Identify which cell holds the provided text, then report its [X, Y] central coordinate. 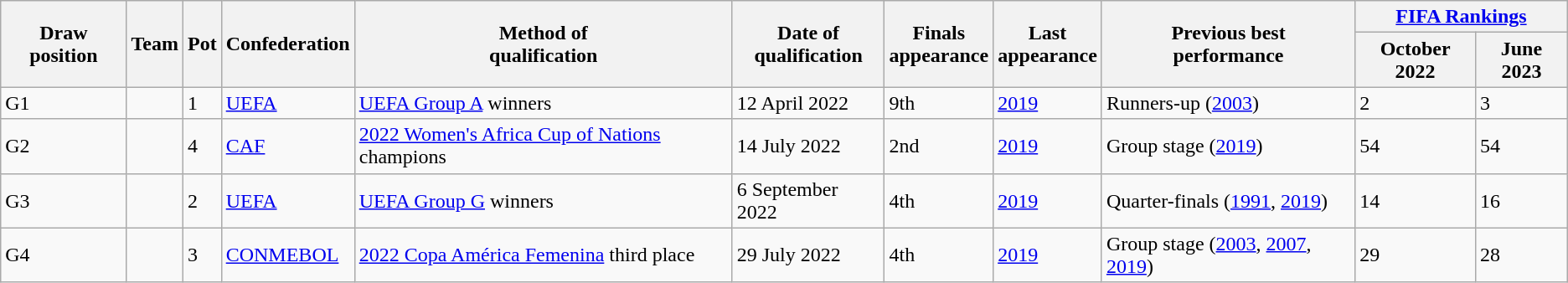
Date ofqualification [808, 44]
G4 [64, 255]
Finalsappearance [939, 44]
12 April 2022 [808, 103]
29 [1416, 255]
Group stage (2003, 2007, 2019) [1228, 255]
Method ofqualification [543, 44]
14 [1416, 201]
CONMEBOL [288, 255]
Confederation [288, 44]
2022 Copa América Femenina third place [543, 255]
G2 [64, 146]
CAF [288, 146]
G3 [64, 201]
9th [939, 103]
6 September 2022 [808, 201]
Pot [202, 44]
16 [1522, 201]
FIFA Rankings [1462, 17]
Previous bestperformance [1228, 44]
UEFA Group G winners [543, 201]
14 July 2022 [808, 146]
29 July 2022 [808, 255]
Lastappearance [1048, 44]
Quarter-finals (1991, 2019) [1228, 201]
Team [155, 44]
2nd [939, 146]
UEFA Group A winners [543, 103]
Draw position [64, 44]
G1 [64, 103]
1 [202, 103]
June 2023 [1522, 60]
28 [1522, 255]
Runners-up (2003) [1228, 103]
2022 Women's Africa Cup of Nations champions [543, 146]
4 [202, 146]
October 2022 [1416, 60]
Group stage (2019) [1228, 146]
